Output the (X, Y) coordinate of the center of the cell containing the given text.  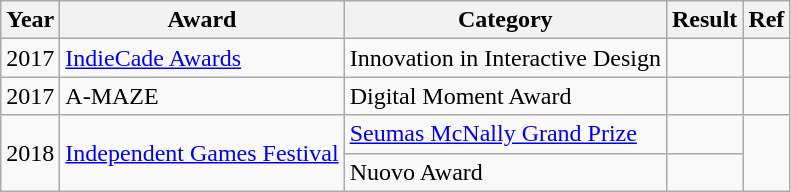
Award (202, 20)
Ref (766, 20)
Innovation in Interactive Design (505, 58)
Year (30, 20)
Result (704, 20)
Category (505, 20)
Nuovo Award (505, 172)
A-MAZE (202, 96)
Independent Games Festival (202, 153)
2018 (30, 153)
Digital Moment Award (505, 96)
Seumas McNally Grand Prize (505, 134)
IndieCade Awards (202, 58)
